Search for the cell housing the specified text and yield its (x, y) center coordinate. 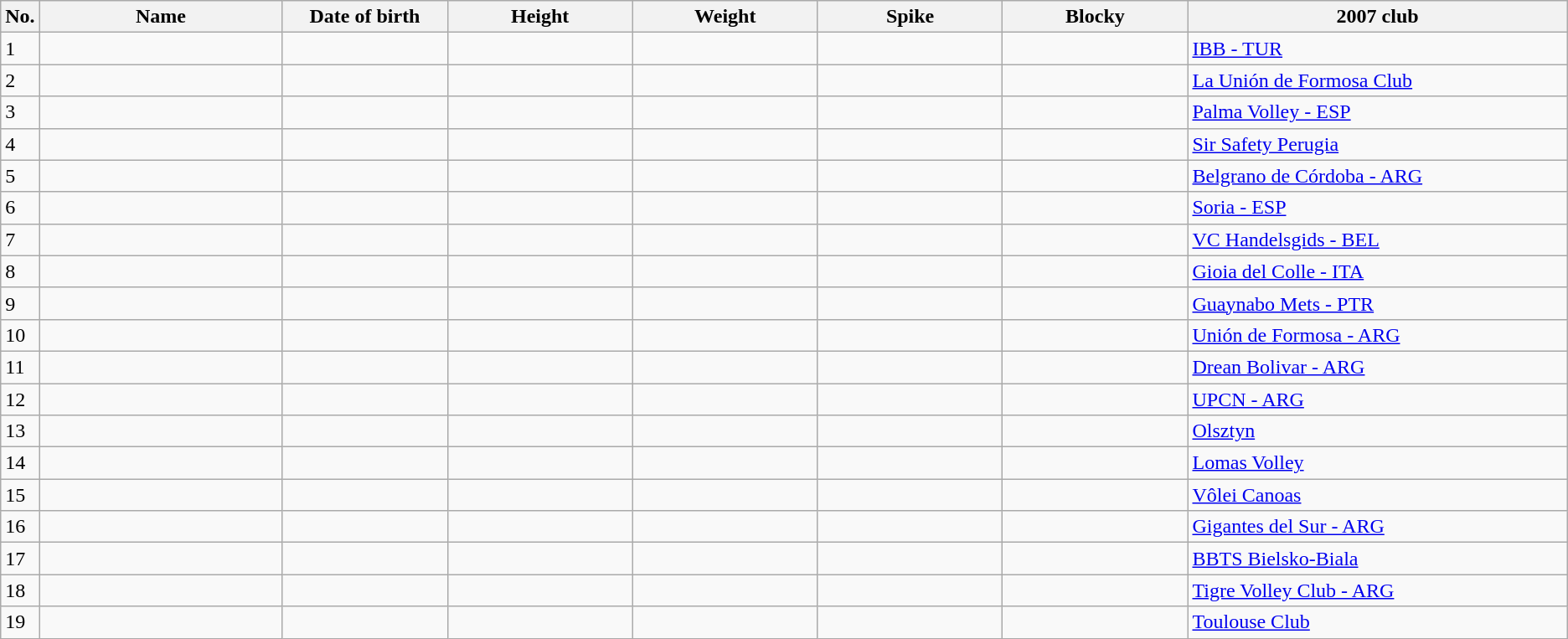
Drean Bolivar - ARG (1377, 367)
Spike (910, 17)
Tigre Volley Club - ARG (1377, 590)
Height (539, 17)
2007 club (1377, 17)
11 (20, 367)
3 (20, 112)
Gigantes del Sur - ARG (1377, 527)
Name (161, 17)
Weight (725, 17)
8 (20, 271)
13 (20, 431)
BBTS Bielsko-Biala (1377, 559)
Date of birth (365, 17)
19 (20, 622)
5 (20, 176)
Olsztyn (1377, 431)
4 (20, 144)
16 (20, 527)
Lomas Volley (1377, 463)
1 (20, 49)
Toulouse Club (1377, 622)
12 (20, 399)
7 (20, 240)
Belgrano de Córdoba - ARG (1377, 176)
15 (20, 495)
Palma Volley - ESP (1377, 112)
Sir Safety Perugia (1377, 144)
17 (20, 559)
Gioia del Colle - ITA (1377, 271)
No. (20, 17)
Unión de Formosa - ARG (1377, 335)
Vôlei Canoas (1377, 495)
VC Handelsgids - BEL (1377, 240)
UPCN - ARG (1377, 399)
Blocky (1096, 17)
9 (20, 303)
Guaynabo Mets - PTR (1377, 303)
18 (20, 590)
Soria - ESP (1377, 208)
6 (20, 208)
La Unión de Formosa Club (1377, 80)
10 (20, 335)
IBB - TUR (1377, 49)
2 (20, 80)
14 (20, 463)
